Determine the [x, y] coordinate at the center of the cell enclosing the given text.  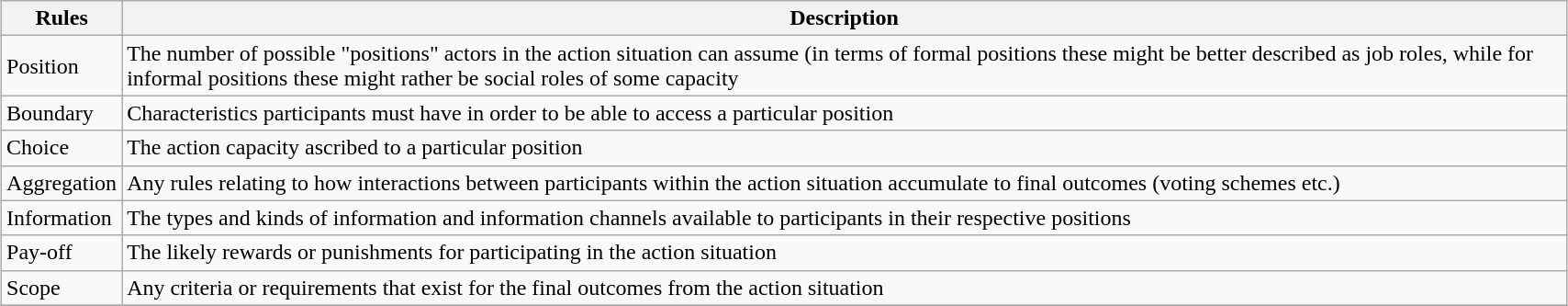
The likely rewards or punishments for participating in the action situation [845, 253]
Scope [62, 288]
Any criteria or requirements that exist for the final outcomes from the action situation [845, 288]
Information [62, 218]
Characteristics participants must have in order to be able to access a particular position [845, 113]
The types and kinds of information and information channels available to participants in their respective positions [845, 218]
Pay-off [62, 253]
Boundary [62, 113]
Rules [62, 18]
The action capacity ascribed to a particular position [845, 148]
Position [62, 66]
Description [845, 18]
Choice [62, 148]
Any rules relating to how interactions between participants within the action situation accumulate to final outcomes (voting schemes etc.) [845, 183]
Aggregation [62, 183]
